Identify which cell holds the provided text, then report its [X, Y] central coordinate. 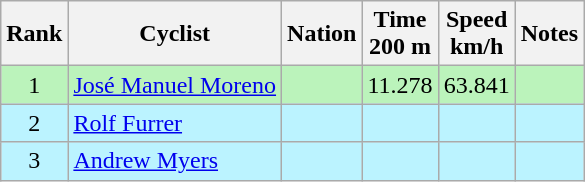
3 [34, 161]
Andrew Myers [175, 161]
11.278 [400, 85]
2 [34, 123]
Speedkm/h [476, 34]
Rank [34, 34]
Cyclist [175, 34]
Time200 m [400, 34]
1 [34, 85]
Nation [322, 34]
Notes [549, 34]
José Manuel Moreno [175, 85]
Rolf Furrer [175, 123]
63.841 [476, 85]
